Identify which cell holds the provided text, then report its [X, Y] central coordinate. 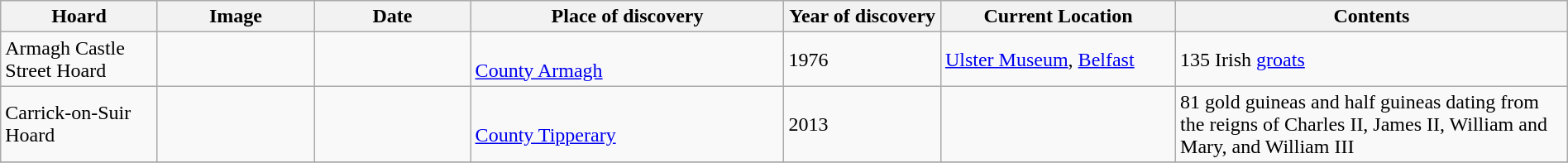
Current Location [1058, 17]
Carrick-on-Suir Hoard [79, 124]
135 Irish groats [1372, 60]
Ulster Museum, Belfast [1058, 60]
81 gold guineas and half guineas dating from the reigns of Charles II, James II, William and Mary, and William III [1372, 124]
Armagh Castle Street Hoard [79, 60]
Place of discovery [627, 17]
Year of discovery [862, 17]
Image [235, 17]
Contents [1372, 17]
Hoard [79, 17]
County Tipperary [627, 124]
1976 [862, 60]
County Armagh [627, 60]
2013 [862, 124]
Date [392, 17]
